For the text-containing cell, return its midpoint in [x, y] coordinate format. 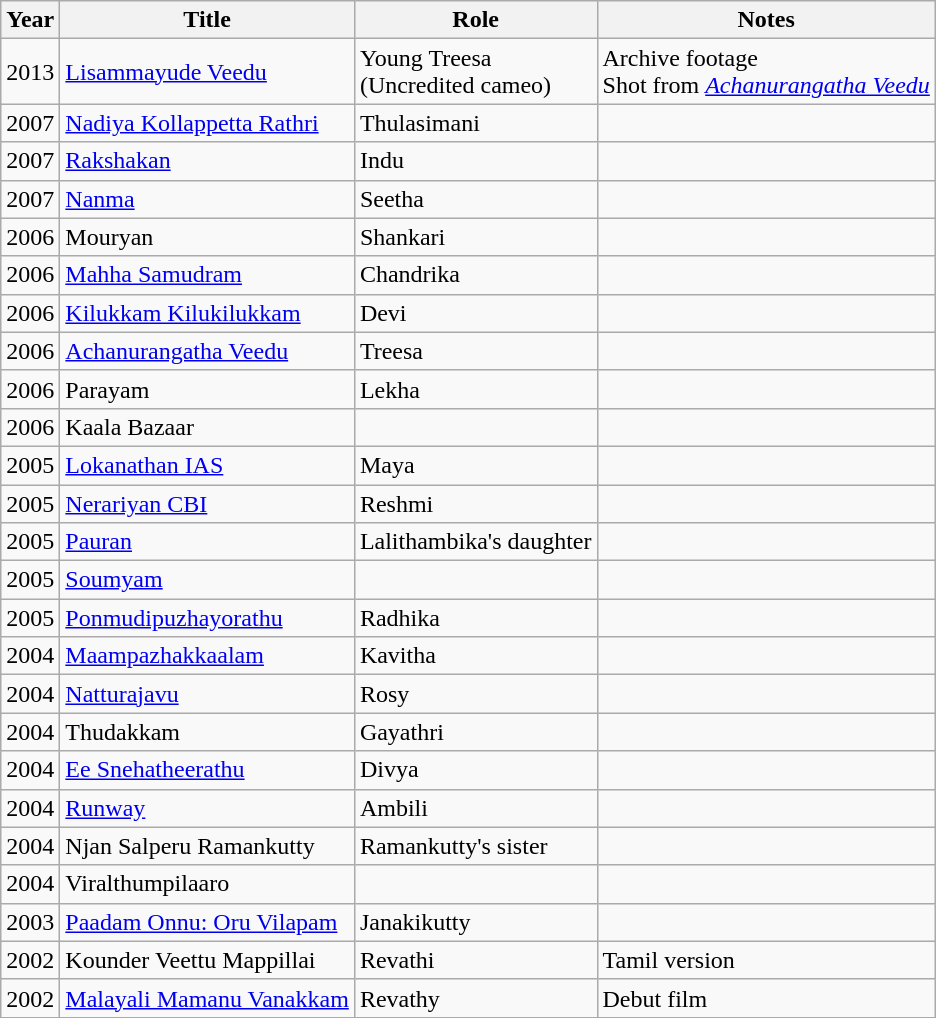
Ponmudipuzhayorathu [208, 618]
Tamil version [766, 960]
Ramankutty's sister [476, 846]
Seetha [476, 199]
Kilukkam Kilukilukkam [208, 313]
Janakikutty [476, 922]
Ambili [476, 808]
Nerariyan CBI [208, 503]
Indu [476, 161]
Title [208, 20]
Devi [476, 313]
Runway [208, 808]
Role [476, 20]
Nadiya Kollappetta Rathri [208, 123]
Mouryan [208, 237]
Kounder Veettu Mappillai [208, 960]
2003 [30, 922]
Divya [476, 770]
Lekha [476, 389]
Lalithambika's daughter [476, 542]
Treesa [476, 351]
Radhika [476, 618]
Reshmi [476, 503]
Debut film [766, 998]
Lisammayude Veedu [208, 72]
Thudakkam [208, 732]
Kaala Bazaar [208, 427]
Malayali Mamanu Vanakkam [208, 998]
Achanurangatha Veedu [208, 351]
Chandrika [476, 275]
Notes [766, 20]
Viralthumpilaaro [208, 884]
Natturajavu [208, 694]
Young Treesa (Uncredited cameo) [476, 72]
Njan Salperu Ramankutty [208, 846]
Lokanathan IAS [208, 465]
Revathy [476, 998]
Parayam [208, 389]
Kavitha [476, 656]
Shankari [476, 237]
Thulasimani [476, 123]
Soumyam [208, 580]
Rakshakan [208, 161]
Gayathri [476, 732]
Archive footageShot from Achanurangatha Veedu [766, 72]
Pauran [208, 542]
Maampazhakkaalam [208, 656]
Revathi [476, 960]
Paadam Onnu: Oru Vilapam [208, 922]
Mahha Samudram [208, 275]
Year [30, 20]
Rosy [476, 694]
Nanma [208, 199]
Ee Snehatheerathu [208, 770]
Maya [476, 465]
2013 [30, 72]
